Output the [X, Y] coordinate of the center of the cell containing the given text.  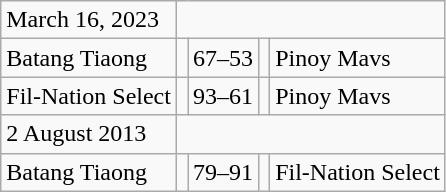
March 16, 2023 [89, 20]
67–53 [224, 58]
93–61 [224, 96]
2 August 2013 [89, 134]
79–91 [224, 172]
